Pinpoint the cell where the given text exists, returning its (x, y) midpoint coordinate. 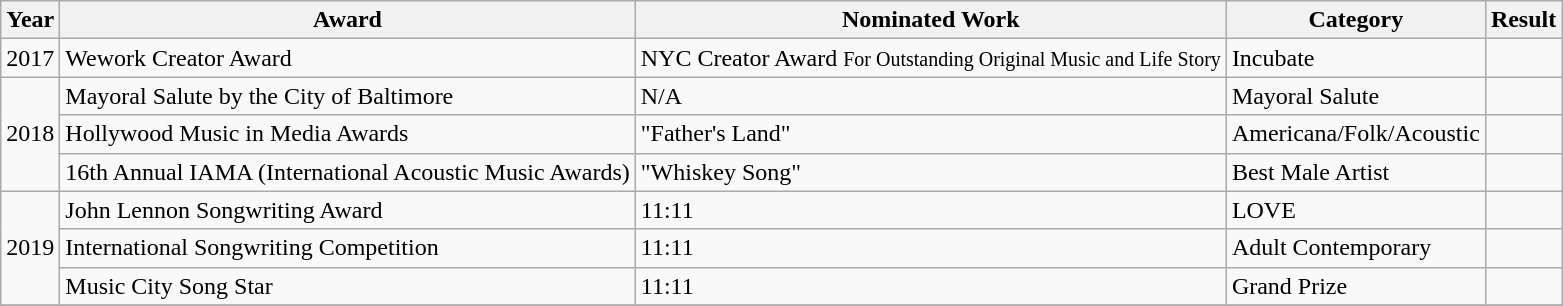
Grand Prize (1356, 286)
International Songwriting Competition (348, 248)
Result (1523, 20)
Americana/Folk/Acoustic (1356, 134)
Hollywood Music in Media Awards (348, 134)
2019 (30, 248)
Mayoral Salute by the City of Baltimore (348, 96)
Wework Creator Award (348, 58)
Category (1356, 20)
N/A (930, 96)
Music City Song Star (348, 286)
16th Annual IAMA (International Acoustic Music Awards) (348, 172)
NYC Creator Award For Outstanding Original Music and Life Story (930, 58)
"Whiskey Song" (930, 172)
2018 (30, 134)
Nominated Work (930, 20)
"Father's Land" (930, 134)
Award (348, 20)
Incubate (1356, 58)
Mayoral Salute (1356, 96)
Best Male Artist (1356, 172)
Year (30, 20)
Adult Contemporary (1356, 248)
John Lennon Songwriting Award (348, 210)
2017 (30, 58)
LOVE (1356, 210)
